Extract the (X, Y) coordinate from the center of the cell holding the provided text.  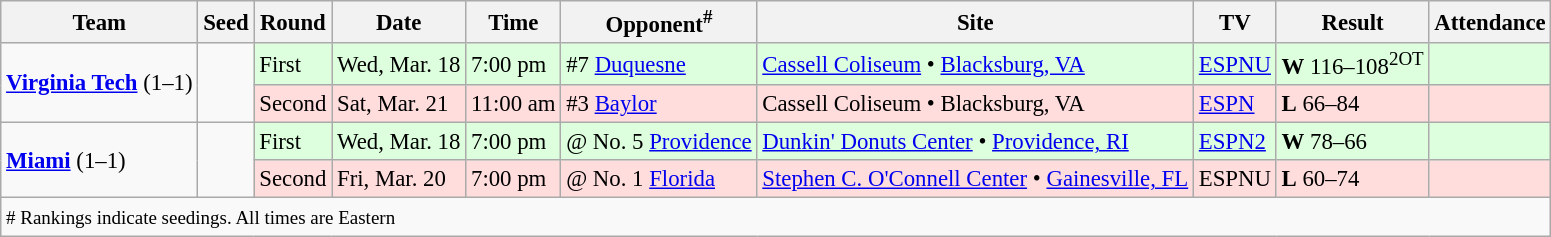
11:00 am (514, 104)
L 60–74 (1352, 179)
W 78–66 (1352, 142)
Fri, Mar. 20 (399, 179)
ESPN2 (1234, 142)
#3 Baylor (659, 104)
Time (514, 22)
L 66–84 (1352, 104)
Attendance (1490, 22)
Result (1352, 22)
Seed (226, 22)
Round (293, 22)
TV (1234, 22)
@ No. 1 Florida (659, 179)
Miami (1–1) (100, 160)
#7 Duquesne (659, 64)
Site (975, 22)
Sat, Mar. 21 (399, 104)
Stephen C. O'Connell Center • Gainesville, FL (975, 179)
ESPN (1234, 104)
Opponent# (659, 22)
# Rankings indicate seedings. All times are Eastern (776, 217)
Virginia Tech (1–1) (100, 83)
Team (100, 22)
Date (399, 22)
Dunkin' Donuts Center • Providence, RI (975, 142)
@ No. 5 Providence (659, 142)
W 116–1082OT (1352, 64)
